Determine the (x, y) coordinate at the center of the cell enclosing the given text.  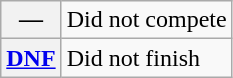
DNF (31, 58)
Did not finish (146, 58)
Did not compete (146, 20)
— (31, 20)
